Pinpoint the cell where the given text exists, returning its (X, Y) midpoint coordinate. 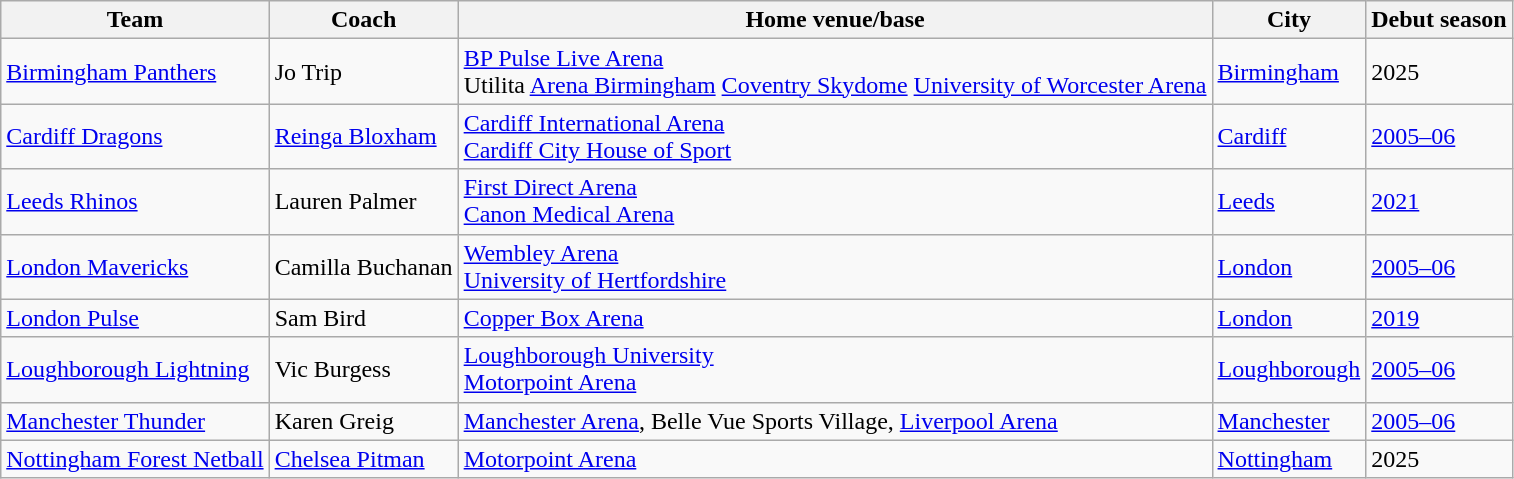
Loughborough UniversityMotorpoint Arena (835, 370)
2021 (1439, 202)
Manchester Arena, Belle Vue Sports Village, Liverpool Arena (835, 421)
Lauren Palmer (364, 202)
Nottingham (1289, 459)
Motorpoint Arena (835, 459)
Reinga Bloxham (364, 136)
Chelsea Pitman (364, 459)
Coach (364, 20)
Leeds (1289, 202)
Loughborough Lightning (135, 370)
Leeds Rhinos (135, 202)
City (1289, 20)
London Pulse (135, 318)
Birmingham (1289, 72)
Camilla Buchanan (364, 266)
Cardiff International ArenaCardiff City House of Sport (835, 136)
BP Pulse Live ArenaUtilita Arena Birmingham Coventry Skydome University of Worcester Arena (835, 72)
Birmingham Panthers (135, 72)
London Mavericks (135, 266)
Loughborough (1289, 370)
Wembley ArenaUniversity of Hertfordshire (835, 266)
Cardiff (1289, 136)
Nottingham Forest Netball (135, 459)
Jo Trip (364, 72)
Karen Greig (364, 421)
Home venue/base (835, 20)
Copper Box Arena (835, 318)
2019 (1439, 318)
Vic Burgess (364, 370)
Manchester Thunder (135, 421)
Team (135, 20)
Manchester (1289, 421)
Cardiff Dragons (135, 136)
Debut season (1439, 20)
First Direct ArenaCanon Medical Arena (835, 202)
Sam Bird (364, 318)
